Capture the cell that displays the provided text and extract its [x, y] central coordinate. 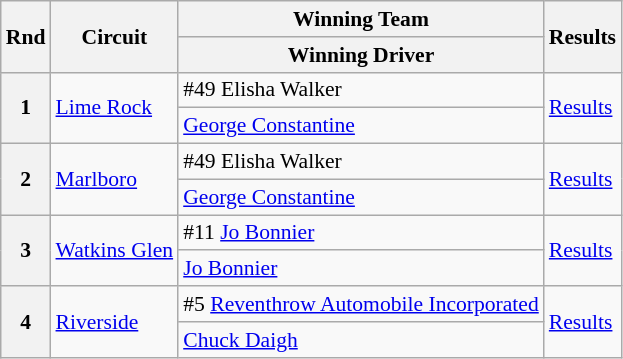
2 [26, 180]
Winning Driver [361, 55]
3 [26, 250]
Lime Rock [114, 108]
Winning Team [361, 19]
Circuit [114, 36]
4 [26, 322]
Riverside [114, 322]
Rnd [26, 36]
1 [26, 108]
Watkins Glen [114, 250]
#11 Jo Bonnier [361, 233]
Chuck Daigh [361, 340]
Jo Bonnier [361, 269]
Marlboro [114, 180]
#5 Reventhrow Automobile Incorporated [361, 304]
